Extract the [x, y] coordinate from the center of the cell holding the provided text.  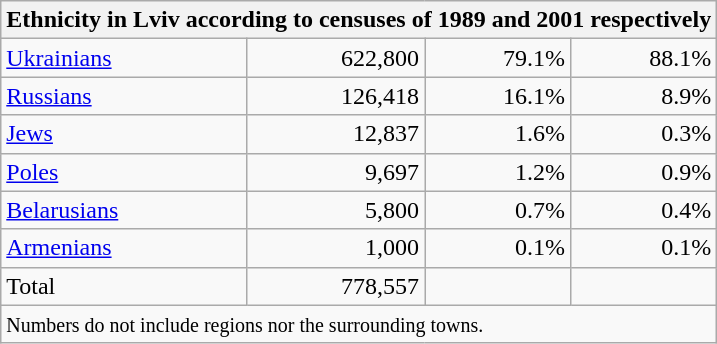
Numbers do not include regions nor the surrounding towns. [359, 324]
Belarusians [124, 210]
622,800 [336, 58]
Russians [124, 96]
16.1% [498, 96]
0.3% [644, 134]
1.2% [498, 172]
5,800 [336, 210]
0.7% [498, 210]
Jews [124, 134]
Poles [124, 172]
Ethnicity in Lviv according to censuses of 1989 and 2001 respectively [359, 20]
126,418 [336, 96]
Armenians [124, 248]
9,697 [336, 172]
778,557 [336, 286]
Ukrainians [124, 58]
0.4% [644, 210]
0.9% [644, 172]
Total [124, 286]
8.9% [644, 96]
1,000 [336, 248]
12,837 [336, 134]
1.6% [498, 134]
88.1% [644, 58]
79.1% [498, 58]
